Detect which cell encompasses the target text, then output its (x, y) center coordinate. 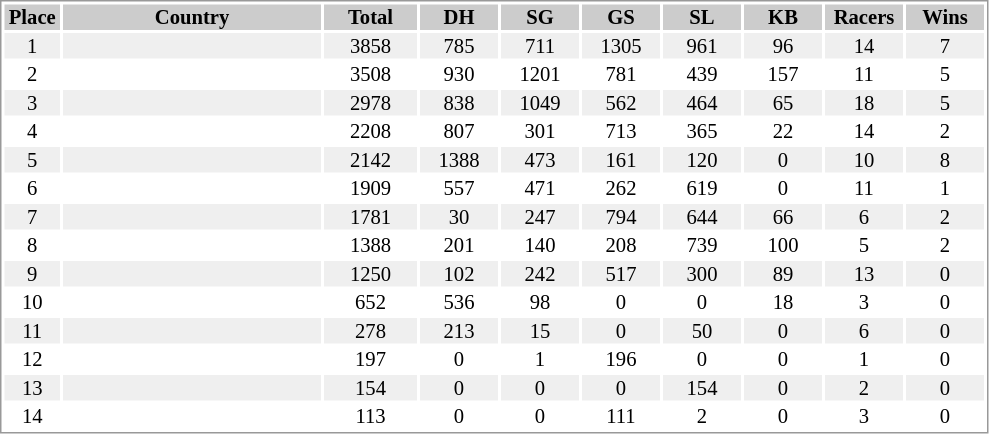
536 (459, 303)
50 (702, 331)
1305 (621, 46)
517 (621, 274)
65 (783, 103)
652 (370, 303)
98 (540, 303)
DH (459, 17)
12 (32, 359)
2142 (370, 160)
161 (621, 160)
1250 (370, 274)
30 (459, 217)
711 (540, 46)
619 (702, 189)
471 (540, 189)
140 (540, 245)
208 (621, 245)
Wins (945, 17)
278 (370, 331)
SL (702, 17)
562 (621, 103)
365 (702, 131)
439 (702, 75)
2208 (370, 131)
1201 (540, 75)
247 (540, 217)
1781 (370, 217)
301 (540, 131)
262 (621, 189)
120 (702, 160)
1049 (540, 103)
197 (370, 359)
89 (783, 274)
GS (621, 17)
201 (459, 245)
739 (702, 245)
9 (32, 274)
838 (459, 103)
102 (459, 274)
300 (702, 274)
961 (702, 46)
Racers (864, 17)
100 (783, 245)
196 (621, 359)
557 (459, 189)
213 (459, 331)
Country (192, 17)
3858 (370, 46)
785 (459, 46)
111 (621, 417)
Place (32, 17)
644 (702, 217)
4 (32, 131)
473 (540, 160)
KB (783, 17)
781 (621, 75)
96 (783, 46)
930 (459, 75)
66 (783, 217)
2978 (370, 103)
794 (621, 217)
3508 (370, 75)
113 (370, 417)
157 (783, 75)
SG (540, 17)
713 (621, 131)
464 (702, 103)
Total (370, 17)
22 (783, 131)
807 (459, 131)
1909 (370, 189)
242 (540, 274)
15 (540, 331)
